Detect which cell encompasses the target text, then output its (X, Y) center coordinate. 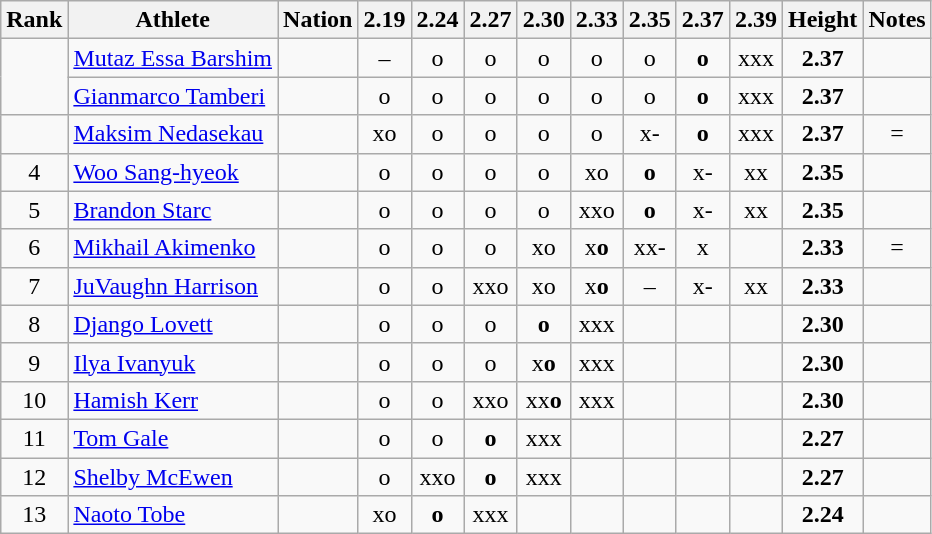
13 (34, 515)
Ilya Ivanyuk (173, 362)
Tom Gale (173, 438)
Gianmarco Tamberi (173, 96)
Brandon Starc (173, 210)
Mikhail Akimenko (173, 248)
JuVaughn Harrison (173, 286)
11 (34, 438)
12 (34, 477)
xx- (650, 248)
Naoto Tobe (173, 515)
10 (34, 400)
Maksim Nedasekau (173, 134)
4 (34, 172)
Mutaz Essa Barshim (173, 58)
Notes (897, 20)
5 (34, 210)
2.39 (756, 20)
6 (34, 248)
Shelby McEwen (173, 477)
7 (34, 286)
Woo Sang-hyeok (173, 172)
Django Lovett (173, 324)
2.19 (384, 20)
Rank (34, 20)
Hamish Kerr (173, 400)
x (702, 248)
Athlete (173, 20)
Nation (318, 20)
8 (34, 324)
Height (822, 20)
9 (34, 362)
